Search for the cell housing the specified text and yield its [x, y] center coordinate. 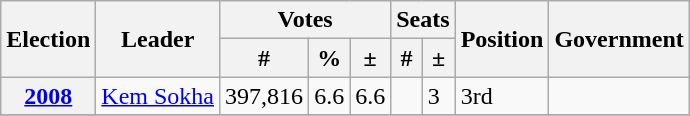
Leader [158, 39]
Position [502, 39]
3rd [502, 96]
397,816 [264, 96]
3 [438, 96]
Government [619, 39]
Seats [423, 20]
Election [48, 39]
2008 [48, 96]
Votes [306, 20]
Kem Sokha [158, 96]
% [330, 58]
